For the text-containing cell, return its midpoint in [x, y] coordinate format. 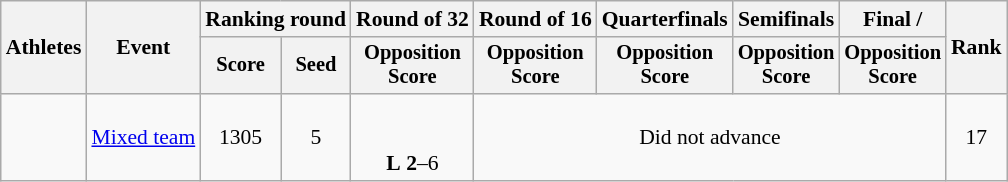
Seed [316, 66]
Final / [892, 19]
Rank [976, 48]
Ranking round [276, 19]
Did not advance [710, 138]
Semifinals [786, 19]
1305 [240, 138]
Event [143, 48]
Quarterfinals [665, 19]
L 2–6 [412, 138]
Round of 32 [412, 19]
17 [976, 138]
Mixed team [143, 138]
5 [316, 138]
Athletes [44, 48]
Score [240, 66]
Round of 16 [536, 19]
